Capture the cell that displays the provided text and extract its [X, Y] central coordinate. 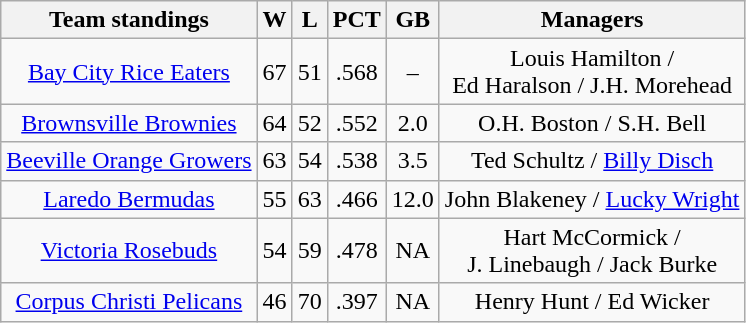
64 [274, 123]
Hart McCormick /J. Linebaugh / Jack Burke [592, 250]
51 [310, 72]
Managers [592, 20]
.466 [356, 199]
Victoria Rosebuds [129, 250]
Corpus Christi Pelicans [129, 302]
Team standings [129, 20]
46 [274, 302]
67 [274, 72]
– [412, 72]
L [310, 20]
Bay City Rice Eaters [129, 72]
59 [310, 250]
Brownsville Brownies [129, 123]
.478 [356, 250]
.552 [356, 123]
12.0 [412, 199]
GB [412, 20]
Louis Hamilton / Ed Haralson / J.H. Morehead [592, 72]
Beeville Orange Growers [129, 161]
2.0 [412, 123]
70 [310, 302]
O.H. Boston / S.H. Bell [592, 123]
.538 [356, 161]
W [274, 20]
John Blakeney / Lucky Wright [592, 199]
Henry Hunt / Ed Wicker [592, 302]
52 [310, 123]
Laredo Bermudas [129, 199]
.397 [356, 302]
3.5 [412, 161]
.568 [356, 72]
Ted Schultz / Billy Disch [592, 161]
PCT [356, 20]
55 [274, 199]
